From the cell containing the given text, extract its center point as (X, Y) coordinate. 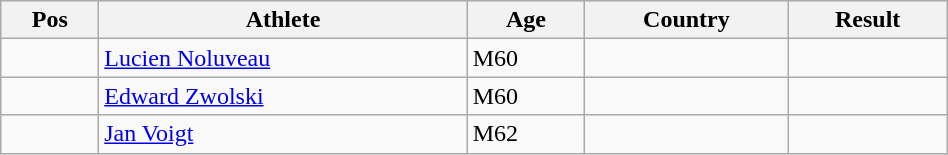
M62 (526, 134)
Pos (50, 20)
Age (526, 20)
Athlete (284, 20)
Result (868, 20)
Jan Voigt (284, 134)
Country (686, 20)
Edward Zwolski (284, 96)
Lucien Noluveau (284, 58)
